Locate the cell with the specified text and output its (x, y) center coordinate. 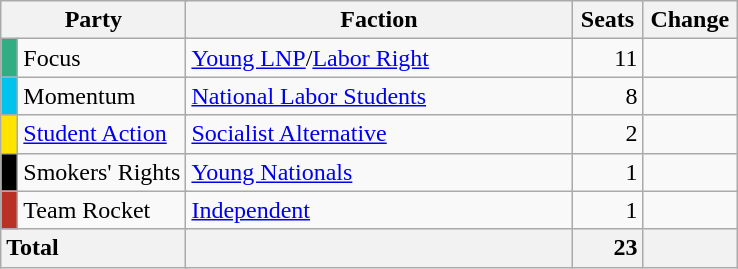
Momentum (102, 96)
National Labor Students (379, 96)
Faction (379, 20)
Focus (102, 58)
Smokers' Rights (102, 172)
8 (608, 96)
2 (608, 134)
Young LNP/Labor Right (379, 58)
11 (608, 58)
Party (94, 20)
Team Rocket (102, 210)
Seats (608, 20)
Independent (379, 210)
Socialist Alternative (379, 134)
23 (608, 248)
Total (94, 248)
Student Action (102, 134)
Young Nationals (379, 172)
Change (690, 20)
